For the text-containing cell, return its midpoint in [x, y] coordinate format. 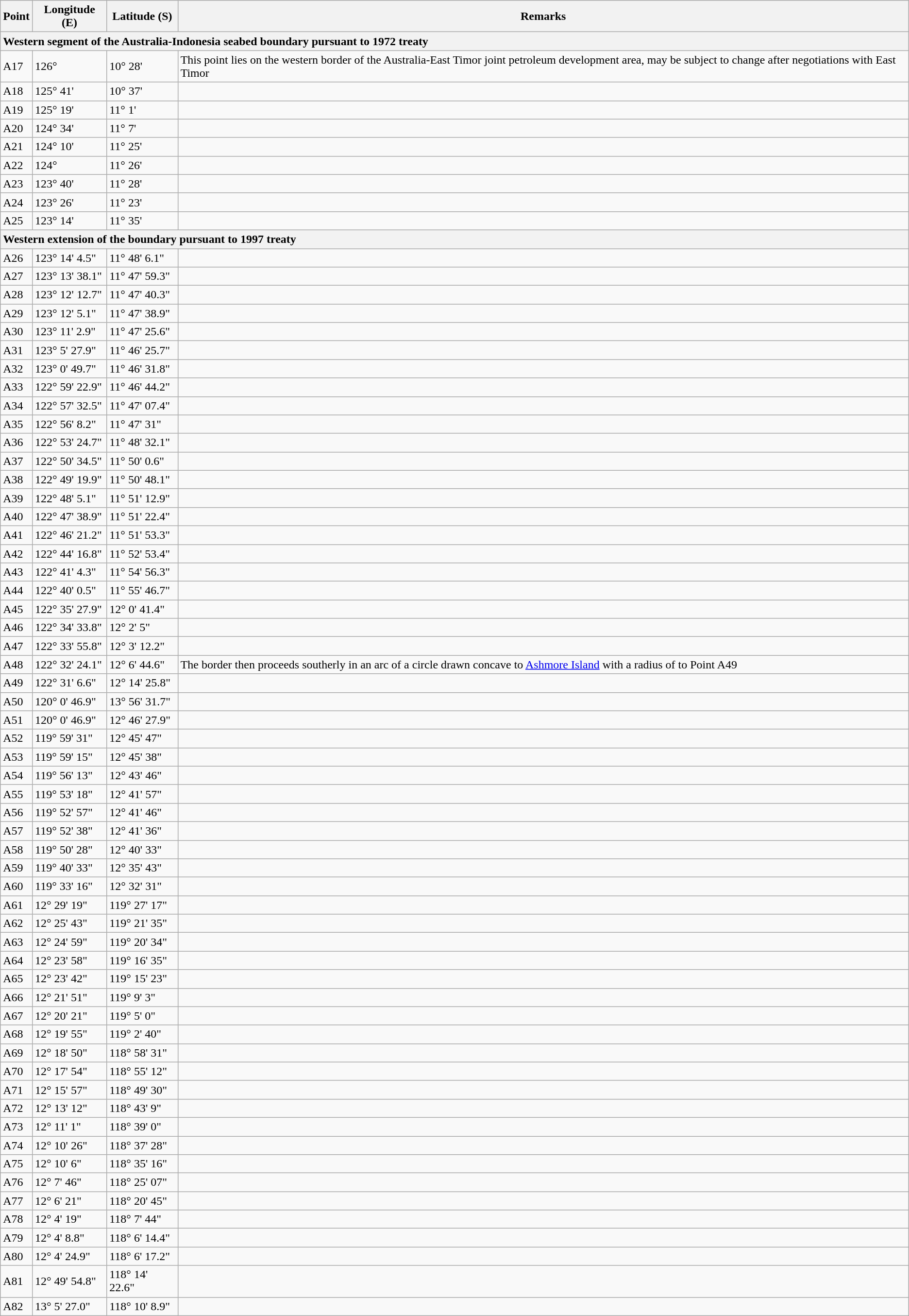
11° 48' 6.1" [142, 258]
119° 20' 34" [142, 942]
Western extension of the boundary pursuant to 1997 treaty [454, 239]
12° 43' 46" [142, 775]
A80 [17, 1256]
11° 35' [142, 221]
122° 33' 55.8" [69, 646]
12° 13' 12" [69, 1108]
A82 [17, 1306]
123° 14' 4.5" [69, 258]
123° 26' [69, 202]
12° 7' 46" [69, 1182]
A44 [17, 591]
A53 [17, 757]
A51 [17, 720]
A27 [17, 276]
12° 32' 31" [142, 887]
12° 0' 41.4" [142, 609]
A74 [17, 1145]
A73 [17, 1127]
12° 10' 26" [69, 1145]
12° 4' 24.9" [69, 1256]
119° 40' 33" [69, 868]
118° 49' 30" [142, 1090]
12° 41' 46" [142, 812]
122° 50' 34.5" [69, 461]
11° 7' [142, 128]
12° 2' 5" [142, 628]
12° 20' 21" [69, 1016]
A24 [17, 202]
119° 59' 15" [69, 757]
118° 35' 16" [142, 1164]
A55 [17, 794]
A28 [17, 295]
A35 [17, 424]
A46 [17, 628]
118° 25' 07" [142, 1182]
12° 3' 12.2" [142, 646]
12° 18' 50" [69, 1053]
11° 54' 56.3" [142, 572]
A50 [17, 701]
123° 14' [69, 221]
A75 [17, 1164]
A36 [17, 443]
10° 37' [142, 91]
122° 53' 24.7" [69, 443]
Latitude (S) [142, 17]
A21 [17, 147]
A48 [17, 665]
A52 [17, 738]
A81 [17, 1282]
A58 [17, 850]
119° 9' 3" [142, 997]
12° 17' 54" [69, 1071]
A39 [17, 498]
A79 [17, 1238]
11° 46' 44.2" [142, 387]
11° 47' 59.3" [142, 276]
A49 [17, 683]
12° 40' 33" [142, 850]
The border then proceeds southerly in an arc of a circle drawn concave to Ashmore Island with a radius of to Point A49 [543, 665]
A17 [17, 66]
A78 [17, 1219]
A69 [17, 1053]
A64 [17, 960]
12° 15' 57" [69, 1090]
A56 [17, 812]
119° 50' 28" [69, 850]
12° 6' 44.6" [142, 665]
122° 48' 5.1" [69, 498]
11° 26' [142, 165]
11° 48' 32.1" [142, 443]
12° 4' 19" [69, 1219]
12° 19' 55" [69, 1034]
12° 14' 25.8" [142, 683]
122° 44' 16.8" [69, 553]
11° 51' 53.3" [142, 535]
118° 6' 17.2" [142, 1256]
A25 [17, 221]
11° 28' [142, 184]
11° 47' 40.3" [142, 295]
119° 27' 17" [142, 905]
11° 1' [142, 110]
A61 [17, 905]
12° 23' 42" [69, 979]
A47 [17, 646]
11° 50' 0.6" [142, 461]
11° 25' [142, 147]
118° 39' 0" [142, 1127]
A40 [17, 516]
A54 [17, 775]
11° 51' 12.9" [142, 498]
A20 [17, 128]
A57 [17, 831]
11° 50' 48.1" [142, 479]
12° 45' 47" [142, 738]
12° 23' 58" [69, 960]
119° 53' 18" [69, 794]
122° 56' 8.2" [69, 424]
A60 [17, 887]
11° 47' 38.9" [142, 313]
A70 [17, 1071]
11° 46' 31.8" [142, 369]
A18 [17, 91]
12° 21' 51" [69, 997]
122° 59' 22.9" [69, 387]
124° 10' [69, 147]
13° 56' 31.7" [142, 701]
125° 19' [69, 110]
11° 23' [142, 202]
122° 46' 21.2" [69, 535]
122° 40' 0.5" [69, 591]
118° 43' 9" [142, 1108]
12° 46' 27.9" [142, 720]
12° 25' 43" [69, 923]
123° 0' 49.7" [69, 369]
A59 [17, 868]
122° 47' 38.9" [69, 516]
Remarks [543, 17]
126° [69, 66]
A66 [17, 997]
A67 [17, 1016]
12° 11' 1" [69, 1127]
122° 32' 24.1" [69, 665]
124° [69, 165]
119° 21' 35" [142, 923]
118° 14' 22.6" [142, 1282]
123° 5' 27.9" [69, 350]
119° 15' 23" [142, 979]
118° 58' 31" [142, 1053]
A32 [17, 369]
119° 5' 0" [142, 1016]
124° 34' [69, 128]
118° 37' 28" [142, 1145]
Point [17, 17]
A77 [17, 1201]
A63 [17, 942]
A26 [17, 258]
A45 [17, 609]
118° 55' 12" [142, 1071]
12° 6' 21" [69, 1201]
12° 4' 8.8" [69, 1238]
A41 [17, 535]
Western segment of the Australia-Indonesia seabed boundary pursuant to 1972 treaty [454, 41]
11° 47' 07.4" [142, 406]
A71 [17, 1090]
123° 13' 38.1" [69, 276]
122° 31' 6.6" [69, 683]
11° 55' 46.7" [142, 591]
123° 40' [69, 184]
118° 10' 8.9" [142, 1306]
119° 16' 35" [142, 960]
122° 49' 19.9" [69, 479]
12° 24' 59" [69, 942]
12° 45' 38" [142, 757]
11° 51' 22.4" [142, 516]
A31 [17, 350]
A33 [17, 387]
A37 [17, 461]
119° 56' 13" [69, 775]
11° 52' 53.4" [142, 553]
10° 28' [142, 66]
12° 49' 54.8" [69, 1282]
123° 11' 2.9" [69, 332]
122° 35' 27.9" [69, 609]
125° 41' [69, 91]
119° 59' 31" [69, 738]
A68 [17, 1034]
A34 [17, 406]
13° 5' 27.0" [69, 1306]
118° 6' 14.4" [142, 1238]
A62 [17, 923]
119° 52' 57" [69, 812]
A23 [17, 184]
A38 [17, 479]
119° 33' 16" [69, 887]
A29 [17, 313]
123° 12' 5.1" [69, 313]
119° 52' 38" [69, 831]
11° 47' 25.6" [142, 332]
A43 [17, 572]
118° 20' 45" [142, 1201]
11° 47' 31" [142, 424]
12° 35' 43" [142, 868]
122° 41' 4.3" [69, 572]
Longitude (E) [69, 17]
11° 46' 25.7" [142, 350]
A65 [17, 979]
A22 [17, 165]
A42 [17, 553]
123° 12' 12.7" [69, 295]
A72 [17, 1108]
118° 7' 44" [142, 1219]
119° 2' 40" [142, 1034]
122° 34' 33.8" [69, 628]
12° 29' 19" [69, 905]
A76 [17, 1182]
12° 41' 36" [142, 831]
12° 10' 6" [69, 1164]
A30 [17, 332]
A19 [17, 110]
12° 41' 57" [142, 794]
122° 57' 32.5" [69, 406]
